From the cell containing the given text, extract its center point as (X, Y) coordinate. 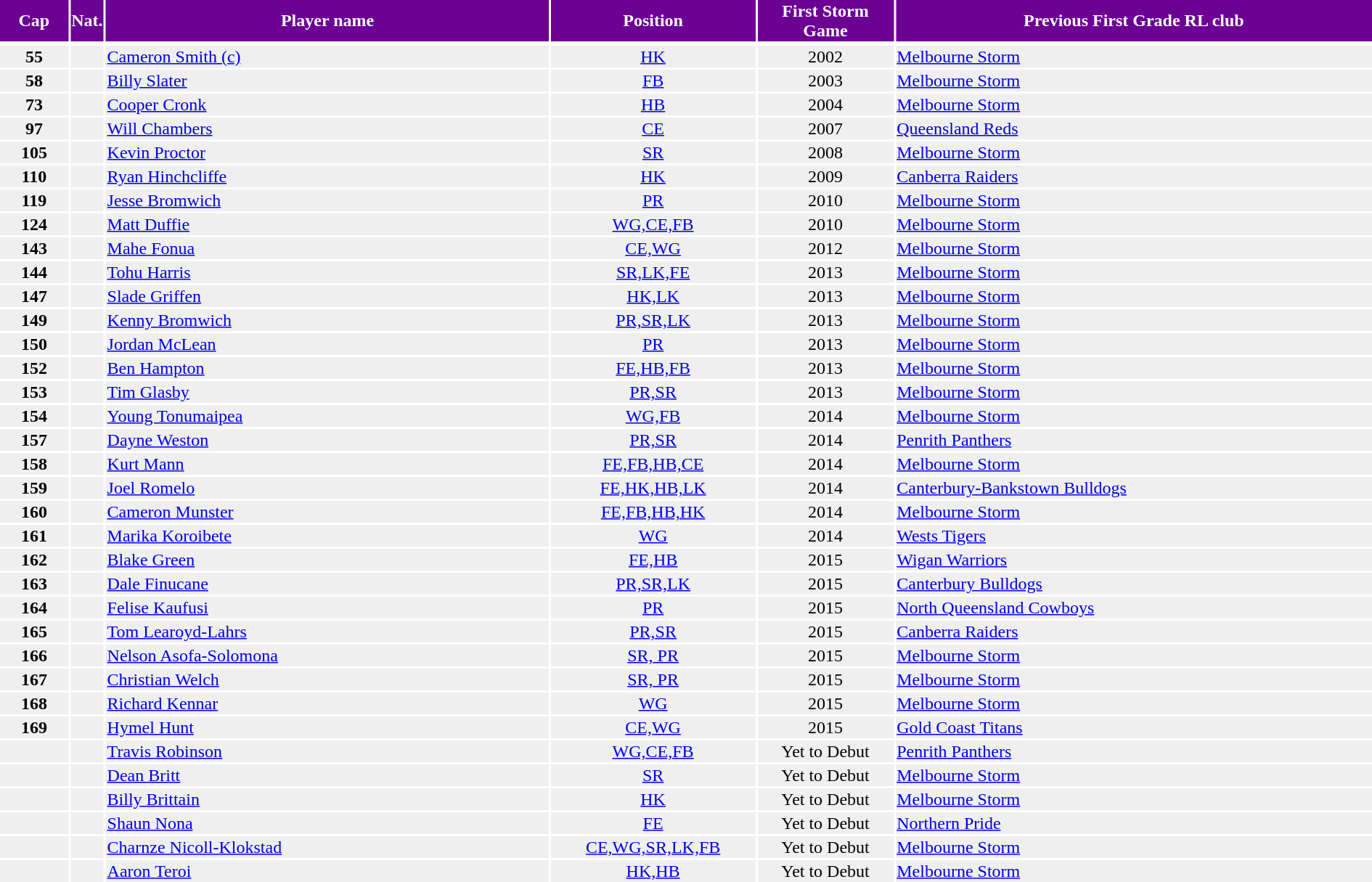
110 (34, 176)
Mahe Fonua (327, 248)
55 (34, 57)
Shaun Nona (327, 823)
167 (34, 679)
HK,LK (653, 296)
Joel Romelo (327, 488)
Young Tonumaipea (327, 416)
HB (653, 105)
Ryan Hinchcliffe (327, 176)
152 (34, 368)
Matt Duffie (327, 224)
162 (34, 560)
Tom Learoyd-Lahrs (327, 632)
Ben Hampton (327, 368)
Position (653, 20)
WG,FB (653, 416)
2002 (825, 57)
Queensland Reds (1134, 128)
Marika Koroibete (327, 536)
Felise Kaufusi (327, 608)
FE,FB,HB,HK (653, 512)
Travis Robinson (327, 751)
HK,HB (653, 871)
Wests Tigers (1134, 536)
Gold Coast Titans (1134, 727)
FE,HB,FB (653, 368)
159 (34, 488)
Jesse Bromwich (327, 200)
North Queensland Cowboys (1134, 608)
2008 (825, 152)
2003 (825, 81)
157 (34, 440)
169 (34, 727)
Kurt Mann (327, 464)
Billy Slater (327, 81)
147 (34, 296)
Charnze Nicoll-Klokstad (327, 847)
163 (34, 584)
CE,WG,SR,LK,FB (653, 847)
First Storm Game (825, 20)
2009 (825, 176)
97 (34, 128)
Nat. (87, 20)
Kevin Proctor (327, 152)
150 (34, 344)
Dean Britt (327, 775)
Cameron Munster (327, 512)
2007 (825, 128)
73 (34, 105)
164 (34, 608)
166 (34, 656)
2004 (825, 105)
154 (34, 416)
168 (34, 703)
Dayne Weston (327, 440)
149 (34, 320)
FE (653, 823)
Richard Kennar (327, 703)
SR,LK,FE (653, 272)
58 (34, 81)
Nelson Asofa-Solomona (327, 656)
Canterbury Bulldogs (1134, 584)
2012 (825, 248)
CE (653, 128)
105 (34, 152)
Cooper Cronk (327, 105)
Aaron Teroi (327, 871)
153 (34, 392)
165 (34, 632)
144 (34, 272)
Northern Pride (1134, 823)
Wigan Warriors (1134, 560)
Tim Glasby (327, 392)
Dale Finucane (327, 584)
119 (34, 200)
FE,HK,HB,LK (653, 488)
Cap (34, 20)
Slade Griffen (327, 296)
Player name (327, 20)
160 (34, 512)
Kenny Bromwich (327, 320)
FE,FB,HB,CE (653, 464)
124 (34, 224)
Tohu Harris (327, 272)
Will Chambers (327, 128)
Christian Welch (327, 679)
Previous First Grade RL club (1134, 20)
FE,HB (653, 560)
Canterbury-Bankstown Bulldogs (1134, 488)
Cameron Smith (c) (327, 57)
FB (653, 81)
143 (34, 248)
Blake Green (327, 560)
158 (34, 464)
Jordan McLean (327, 344)
161 (34, 536)
Billy Brittain (327, 799)
Hymel Hunt (327, 727)
